Return the [X, Y] coordinate for the center point of the cell that contains the specified text.  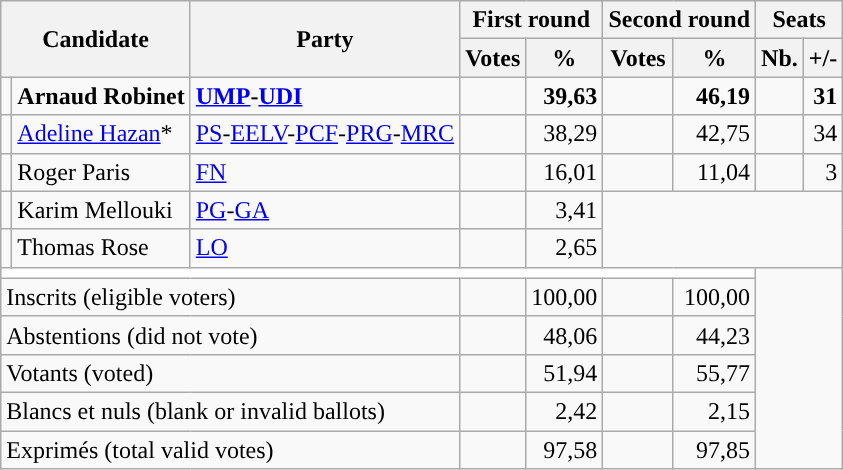
46,19 [714, 96]
Second round [680, 20]
Nb. [780, 58]
44,23 [714, 335]
38,29 [564, 134]
Abstentions (did not vote) [230, 335]
51,94 [564, 373]
Candidate [96, 39]
FN [324, 172]
+/- [822, 58]
34 [822, 134]
Party [324, 39]
Roger Paris [101, 172]
39,63 [564, 96]
Votants (voted) [230, 373]
PG-GA [324, 210]
11,04 [714, 172]
2,15 [714, 411]
3 [822, 172]
97,58 [564, 449]
2,42 [564, 411]
97,85 [714, 449]
31 [822, 96]
Arnaud Robinet [101, 96]
Inscrits (eligible voters) [230, 297]
First round [532, 20]
Karim Mellouki [101, 210]
55,77 [714, 373]
2,65 [564, 248]
Exprimés (total valid votes) [230, 449]
PS-EELV-PCF-PRG-MRC [324, 134]
UMP-UDI [324, 96]
3,41 [564, 210]
Blancs et nuls (blank or invalid ballots) [230, 411]
Seats [800, 20]
42,75 [714, 134]
Thomas Rose [101, 248]
LO [324, 248]
Adeline Hazan* [101, 134]
48,06 [564, 335]
16,01 [564, 172]
